From the cell containing the given text, extract its center point as (x, y) coordinate. 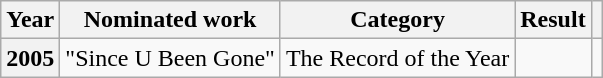
"Since U Been Gone" (170, 58)
Result (553, 20)
Nominated work (170, 20)
The Record of the Year (397, 58)
Year (30, 20)
2005 (30, 58)
Category (397, 20)
